Scan for the cell matching the given text and deliver its (x, y) coordinate at center. 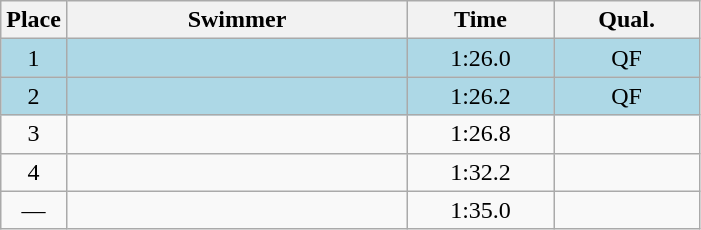
2 (34, 96)
1:35.0 (481, 210)
— (34, 210)
4 (34, 172)
1:26.2 (481, 96)
Swimmer (236, 20)
1:26.8 (481, 134)
Place (34, 20)
3 (34, 134)
Time (481, 20)
1:26.0 (481, 58)
1:32.2 (481, 172)
Qual. (627, 20)
1 (34, 58)
